Determine the [x, y] coordinate at the center of the cell enclosing the given text.  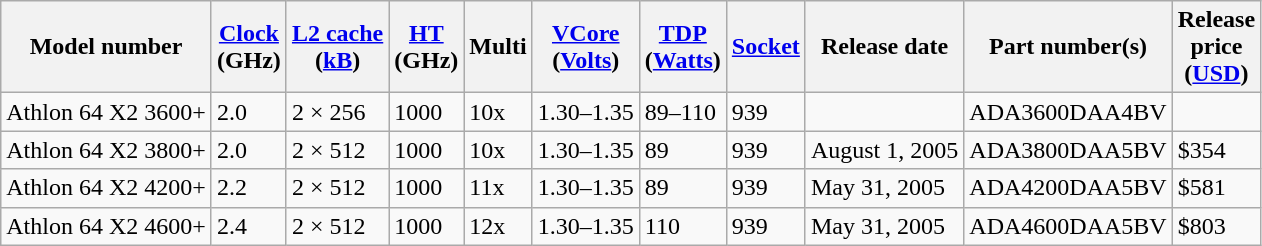
Part number(s) [1068, 47]
110 [682, 226]
ADA4200DAA5BV [1068, 188]
$354 [1216, 150]
$581 [1216, 188]
Athlon 64 X2 4600+ [106, 226]
ADA4600DAA5BV [1068, 226]
August 1, 2005 [884, 150]
ADA3800DAA5BV [1068, 150]
ADA3600DAA4BV [1068, 112]
Athlon 64 X2 3600+ [106, 112]
2.2 [248, 188]
Athlon 64 X2 3800+ [106, 150]
TDP(Watts) [682, 47]
2.4 [248, 226]
$803 [1216, 226]
Multi [498, 47]
Clock(GHz) [248, 47]
HT(GHz) [426, 47]
Athlon 64 X2 4200+ [106, 188]
Releaseprice(USD) [1216, 47]
11x [498, 188]
VCore(Volts) [586, 47]
Socket [766, 47]
12x [498, 226]
Release date [884, 47]
2 × 256 [337, 112]
89–110 [682, 112]
Model number [106, 47]
L2 cache(kB) [337, 47]
